Determine the (X, Y) coordinate at the center of the cell enclosing the given text.  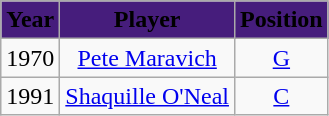
Position (281, 20)
G (281, 58)
C (281, 96)
Pete Maravich (148, 58)
1991 (30, 96)
Shaquille O'Neal (148, 96)
1970 (30, 58)
Year (30, 20)
Player (148, 20)
